Determine the (x, y) coordinate at the center of the cell enclosing the given text.  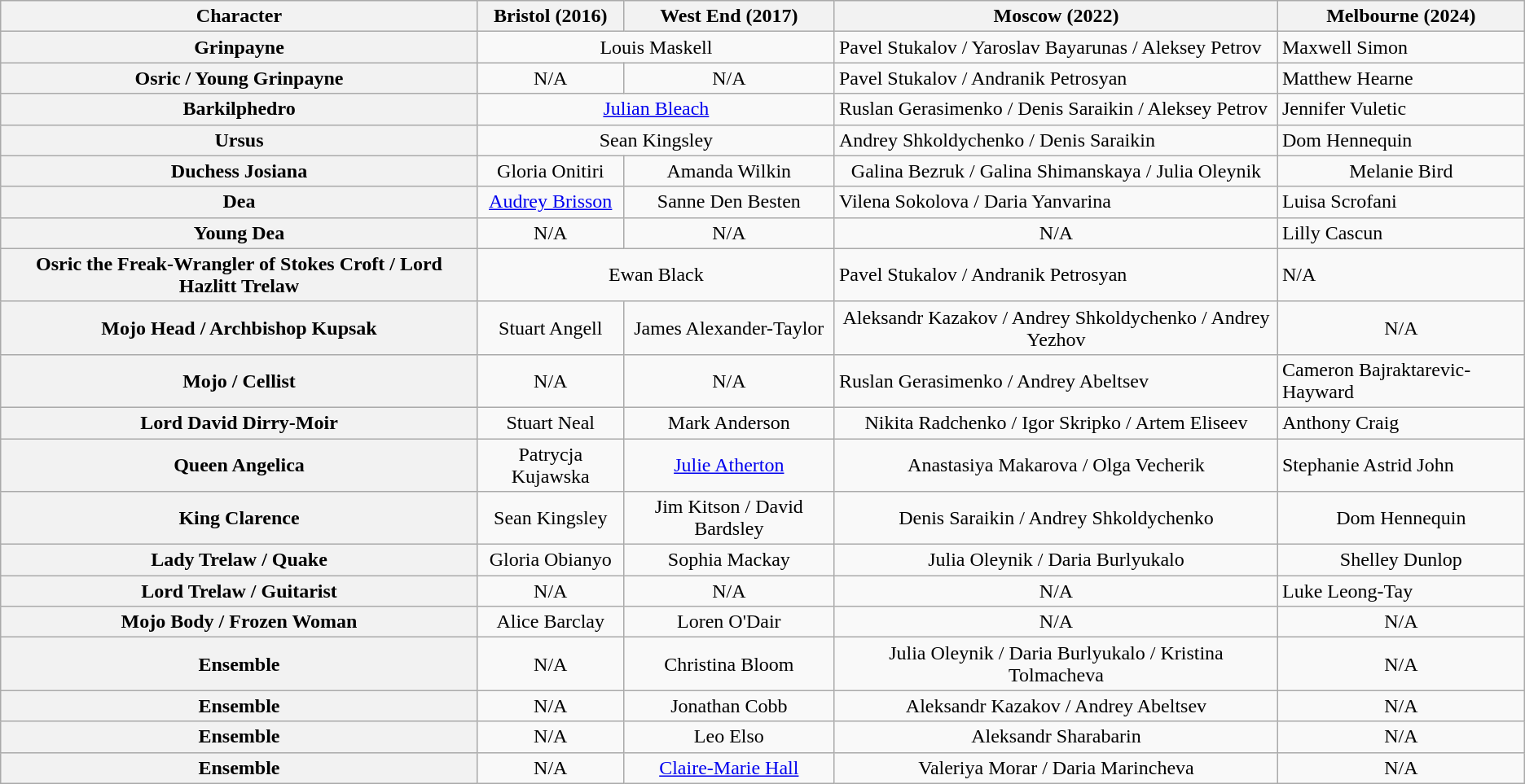
Barkilphedro (240, 109)
Christina Bloom (728, 664)
Grinpayne (240, 47)
Osric / Young Grinpayne (240, 78)
Galina Bezruk / Galina Shimanskaya / Julia Oleynik (1056, 171)
Loren O'Dair (728, 622)
Patrycja Kujawska (551, 464)
Matthew Hearne (1401, 78)
Jennifer Vuletic (1401, 109)
Nikita Radchenko / Igor Skripko / Artem Eliseev (1056, 423)
Pavel Stukalov / Yaroslav Bayarunas / Aleksey Petrov (1056, 47)
Lord Trelaw / Guitarist (240, 591)
Luke Leong-Tay (1401, 591)
Julie Atherton (728, 464)
Aleksandr Kazakov / Andrey Shkoldychenko / Andrey Yezhov (1056, 327)
Sanne Den Besten (728, 202)
Cameron Bajraktarevic-Hayward (1401, 381)
Maxwell Simon (1401, 47)
Mojo Body / Frozen Woman (240, 622)
Louis Maskell (656, 47)
Lady Trelaw / Quake (240, 560)
Aleksandr Sharabarin (1056, 737)
Dea (240, 202)
Julia Oleynik / Daria Burlyukalo / Kristina Tolmacheva (1056, 664)
Character (240, 16)
Duchess Josiana (240, 171)
Luisa Scrofani (1401, 202)
Aleksandr Kazakov / Andrey Abeltsev (1056, 706)
Lilly Cascun (1401, 233)
Gloria Onitiri (551, 171)
Shelley Dunlop (1401, 560)
Leo Elso (728, 737)
James Alexander-Taylor (728, 327)
Vilena Sokolova / Daria Yanvarina (1056, 202)
Mojo Head / Archbishop Kupsak (240, 327)
Claire-Marie Hall (728, 768)
Melbourne (2024) (1401, 16)
Ruslan Gerasimenko / Andrey Abeltsev (1056, 381)
Stuart Neal (551, 423)
Queen Angelica (240, 464)
Moscow (2022) (1056, 16)
Gloria Obianyo (551, 560)
Mark Anderson (728, 423)
Jim Kitson / David Bardsley (728, 518)
Andrey Shkoldychenko / Denis Saraikin (1056, 140)
Anastasiya Makarova / Olga Vecherik (1056, 464)
Sophia Mackay (728, 560)
Valeriya Morar / Daria Marincheva (1056, 768)
Ewan Black (656, 275)
Anthony Craig (1401, 423)
Denis Saraikin / Andrey Shkoldychenko (1056, 518)
Jonathan Cobb (728, 706)
Mojo / Cellist (240, 381)
Lord David Dirry-Moir (240, 423)
Ruslan Gerasimenko / Denis Saraikin / Aleksey Petrov (1056, 109)
West End (2017) (728, 16)
Stuart Angell (551, 327)
Stephanie Astrid John (1401, 464)
King Clarence (240, 518)
Ursus (240, 140)
Julia Oleynik / Daria Burlyukalo (1056, 560)
Alice Barclay (551, 622)
Young Dea (240, 233)
Amanda Wilkin (728, 171)
Julian Bleach (656, 109)
Bristol (2016) (551, 16)
Audrey Brisson (551, 202)
Osric the Freak-Wrangler of Stokes Croft / Lord Hazlitt Trelaw (240, 275)
Melanie Bird (1401, 171)
